Provide the (x, y) coordinate of the cell's center where the given text is located.  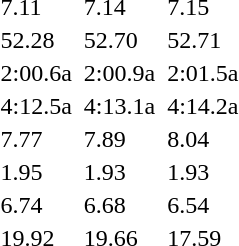
1.93 (119, 172)
6.68 (119, 205)
7.89 (119, 139)
4:13.1a (119, 106)
2:00.9a (119, 73)
52.70 (119, 40)
